Search for the cell housing the specified text and yield its [x, y] center coordinate. 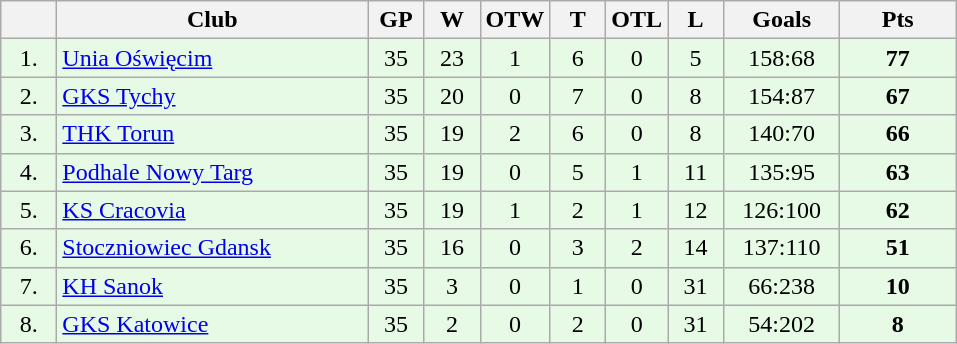
154:87 [782, 96]
158:68 [782, 58]
7. [29, 286]
4. [29, 172]
2. [29, 96]
135:95 [782, 172]
3. [29, 134]
137:110 [782, 248]
KS Cracovia [212, 210]
L [696, 20]
OTL [637, 20]
10 [898, 286]
67 [898, 96]
5. [29, 210]
Goals [782, 20]
Podhale Nowy Targ [212, 172]
11 [696, 172]
51 [898, 248]
6. [29, 248]
GP [396, 20]
16 [452, 248]
63 [898, 172]
OTW [515, 20]
Pts [898, 20]
66:238 [782, 286]
THK Torun [212, 134]
54:202 [782, 324]
Club [212, 20]
T [578, 20]
140:70 [782, 134]
12 [696, 210]
W [452, 20]
1. [29, 58]
GKS Katowice [212, 324]
Stoczniowiec Gdansk [212, 248]
Unia Oświęcim [212, 58]
126:100 [782, 210]
7 [578, 96]
23 [452, 58]
66 [898, 134]
20 [452, 96]
KH Sanok [212, 286]
14 [696, 248]
77 [898, 58]
62 [898, 210]
GKS Tychy [212, 96]
8. [29, 324]
